For the text-containing cell, return its midpoint in (x, y) coordinate format. 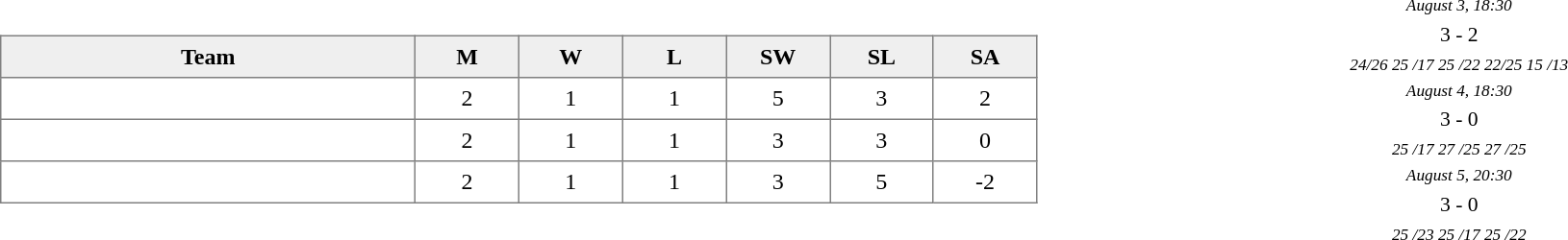
W (570, 57)
Team (208, 57)
3 - 2 (1459, 35)
L (674, 57)
SW (778, 57)
SL (881, 57)
M (468, 57)
-2 (985, 182)
0 (985, 140)
SA (985, 57)
